Return (X, Y) of the center of cell containing provided text 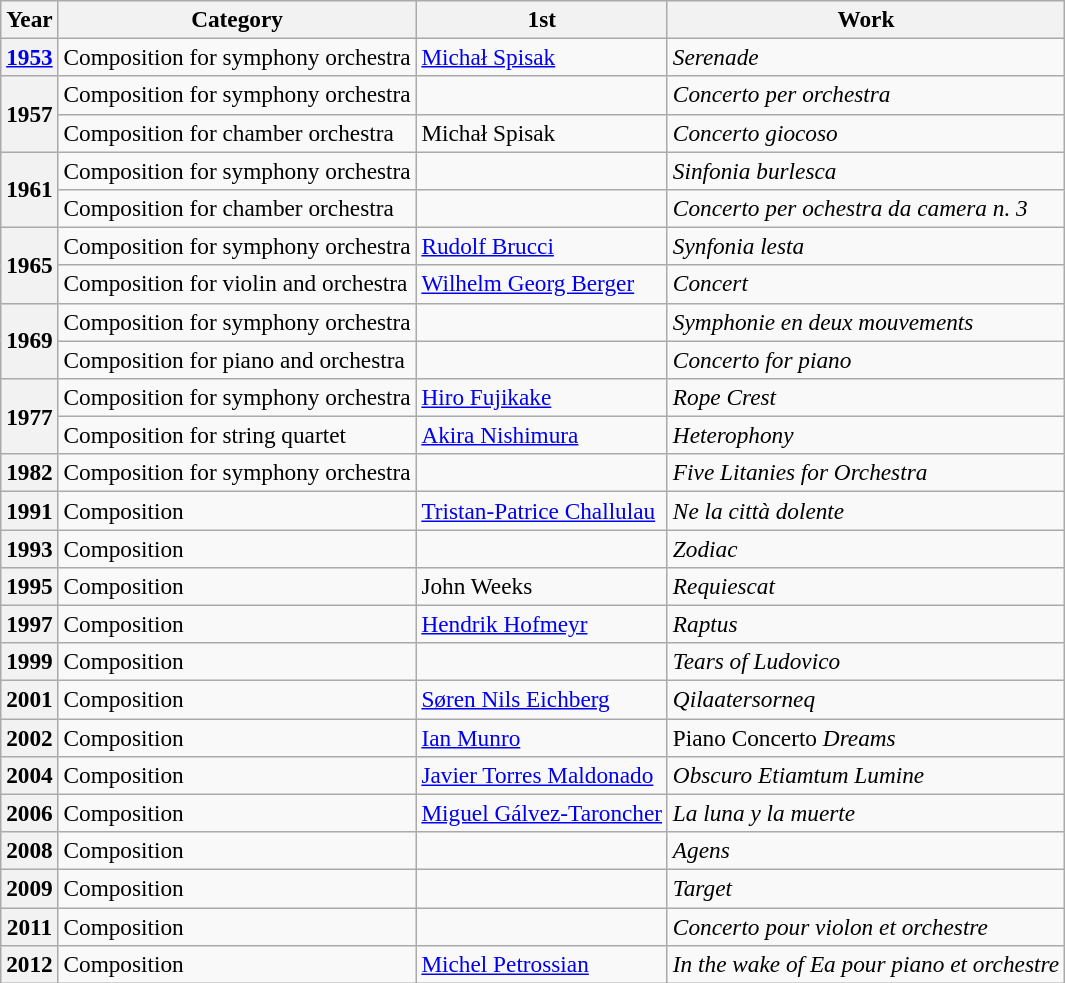
2004 (30, 775)
1977 (30, 416)
Concerto pour violon et orchestre (866, 926)
Wilhelm Georg Berger (542, 284)
1965 (30, 265)
Target (866, 888)
2001 (30, 699)
La luna y la muerte (866, 813)
Raptus (866, 624)
Serenade (866, 57)
Sinfonia burlesca (866, 170)
Concerto for piano (866, 359)
Hendrik Hofmeyr (542, 624)
Qilaatersorneq (866, 699)
Ne la città dolente (866, 510)
2011 (30, 926)
1953 (30, 57)
Tears of Ludovico (866, 662)
Symphonie en deux mouvements (866, 322)
Concerto per ochestra da camera n. 3 (866, 208)
Ian Munro (542, 737)
Work (866, 19)
Piano Concerto Dreams (866, 737)
Requiescat (866, 586)
Concerto giocoso (866, 133)
Composition for violin and orchestra (237, 284)
Rudolf Brucci (542, 246)
Five Litanies for Orchestra (866, 473)
John Weeks (542, 586)
Concert (866, 284)
2012 (30, 964)
In the wake of Ea pour piano et orchestre (866, 964)
Hiro Fujikake (542, 397)
2006 (30, 813)
Year (30, 19)
Composition for piano and orchestra (237, 359)
Javier Torres Maldonado (542, 775)
Akira Nishimura (542, 435)
Michel Petrossian (542, 964)
Zodiac (866, 548)
Category (237, 19)
1957 (30, 114)
Composition for string quartet (237, 435)
Concerto per orchestra (866, 95)
Tristan-Patrice Challulau (542, 510)
Miguel Gálvez-Taroncher (542, 813)
1995 (30, 586)
2008 (30, 850)
Rope Crest (866, 397)
Obscuro Etiamtum Lumine (866, 775)
1997 (30, 624)
Søren Nils Eichberg (542, 699)
1993 (30, 548)
1991 (30, 510)
1st (542, 19)
1982 (30, 473)
Heterophony (866, 435)
2009 (30, 888)
1999 (30, 662)
Agens (866, 850)
Synfonia lesta (866, 246)
1969 (30, 341)
1961 (30, 189)
2002 (30, 737)
